Return (x, y) of the center of cell containing provided text 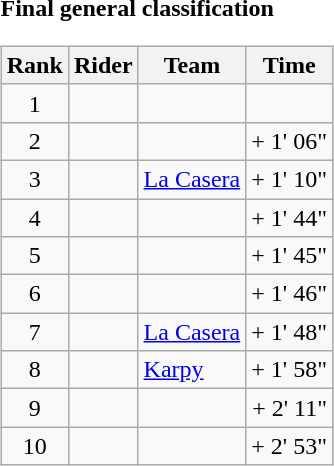
Team (192, 65)
9 (34, 408)
+ 2' 53" (290, 446)
7 (34, 332)
+ 1' 10" (290, 179)
2 (34, 141)
+ 1' 44" (290, 217)
1 (34, 103)
10 (34, 446)
Time (290, 65)
3 (34, 179)
5 (34, 256)
4 (34, 217)
Karpy (192, 370)
+ 1' 48" (290, 332)
+ 1' 46" (290, 294)
8 (34, 370)
Rider (103, 65)
6 (34, 294)
+ 1' 58" (290, 370)
+ 2' 11" (290, 408)
+ 1' 45" (290, 256)
Rank (34, 65)
+ 1' 06" (290, 141)
